Locate the cell with the specified text and output its [X, Y] center coordinate. 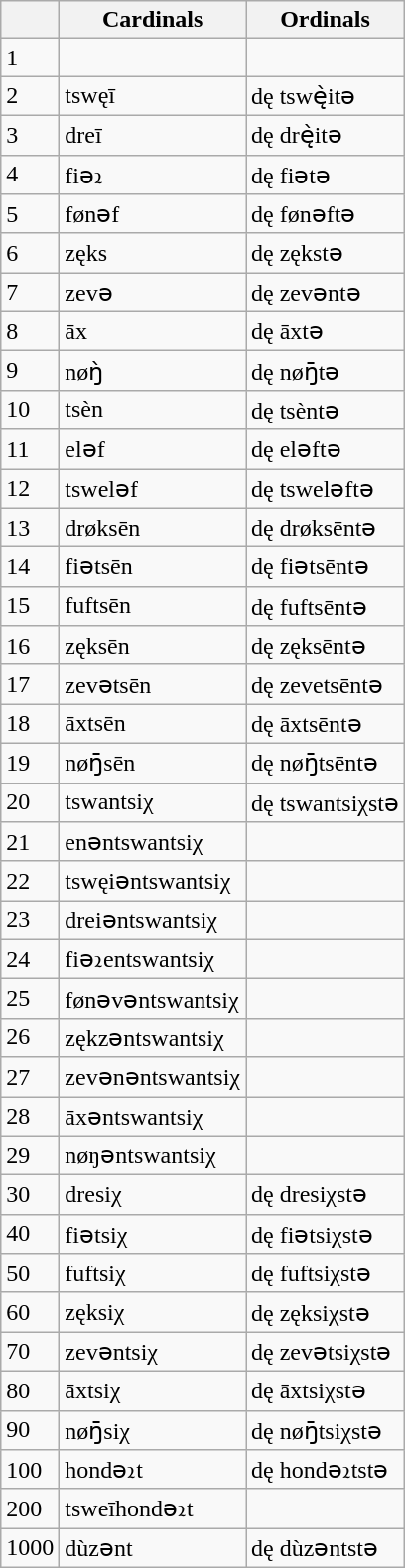
8 [30, 331]
hondəꝛt [153, 1470]
22 [30, 881]
13 [30, 528]
50 [30, 1273]
19 [30, 763]
80 [30, 1390]
23 [30, 920]
4 [30, 175]
dę dùzəntstə [326, 1548]
dę tswantsiχstə [326, 802]
nøŋəntswantsiχ [153, 1155]
dę tswę̀itə [326, 96]
zevə [153, 293]
12 [30, 488]
dùzənt [153, 1548]
tsweləf [153, 488]
dę āxtsiχstə [326, 1390]
enəntswantsiχ [153, 842]
dę fuftsiχstə [326, 1273]
fønəvəntswantsiχ [153, 999]
āxtsēn [153, 724]
dę dresiχstə [326, 1195]
26 [30, 1037]
15 [30, 606]
āxtsiχ [153, 1390]
30 [30, 1195]
27 [30, 1077]
āxəntswantsiχ [153, 1117]
nøŋ̄sēn [153, 763]
dę drøksēntə [326, 528]
dę fiətsēntə [326, 567]
fiəꝛ [153, 175]
1 [30, 58]
fiəꝛentswantsiχ [153, 959]
tswęiəntswantsiχ [153, 881]
21 [30, 842]
dę zęksēntə [326, 646]
10 [30, 410]
16 [30, 646]
70 [30, 1352]
dę āxtə [326, 331]
17 [30, 684]
9 [30, 371]
dę eləftə [326, 449]
40 [30, 1234]
tsweīhondəꝛt [153, 1508]
zęksēn [153, 646]
zevənəntswantsiχ [153, 1077]
dę zevetsēntə [326, 684]
dę nøŋ̄tsēntə [326, 763]
29 [30, 1155]
fønəf [153, 214]
dę fiətsiχstə [326, 1234]
90 [30, 1430]
dę tsweləftə [326, 488]
āx [153, 331]
dę zęksiχstə [326, 1312]
dę zevəntə [326, 293]
20 [30, 802]
18 [30, 724]
dę zevətsiχstə [326, 1352]
1000 [30, 1548]
fuftsiχ [153, 1273]
100 [30, 1470]
dreiəntswantsiχ [153, 920]
zęks [153, 253]
eləf [153, 449]
dę fiətə [326, 175]
60 [30, 1312]
fuftsēn [153, 606]
dresiχ [153, 1195]
dę drę̀itə [326, 135]
24 [30, 959]
dę āxtsēntə [326, 724]
6 [30, 253]
3 [30, 135]
dę zękstə [326, 253]
fiətsēn [153, 567]
zevəntsiχ [153, 1352]
zęksiχ [153, 1312]
dę tsèntə [326, 410]
zękzəntswantsiχ [153, 1037]
tswantsiχ [153, 802]
zevətsēn [153, 684]
dę nøŋ̄tə [326, 371]
200 [30, 1508]
dreī [153, 135]
nøŋ̄siχ [153, 1430]
25 [30, 999]
dę fuftsēntə [326, 606]
dę fønəftə [326, 214]
Cardinals [153, 20]
7 [30, 293]
nøŋ̀ [153, 371]
fiətsiχ [153, 1234]
dę hondəꝛtstə [326, 1470]
tswęī [153, 96]
drøksēn [153, 528]
11 [30, 449]
14 [30, 567]
Ordinals [326, 20]
tsèn [153, 410]
dę nøŋ̄tsiχstə [326, 1430]
2 [30, 96]
5 [30, 214]
28 [30, 1117]
